Identify which cell holds the provided text, then report its [x, y] central coordinate. 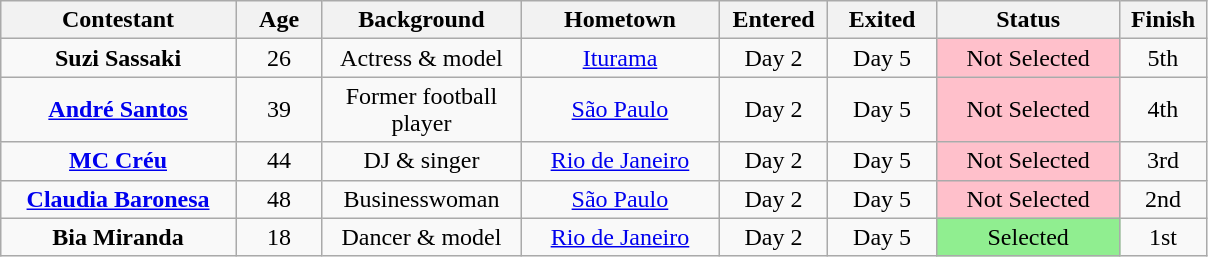
Actress & model [422, 58]
26 [279, 58]
DJ & singer [422, 161]
Businesswoman [422, 199]
Bia Miranda [118, 237]
Hometown [620, 20]
48 [279, 199]
Dancer & model [422, 237]
Finish [1163, 20]
Selected [1028, 237]
Contestant [118, 20]
5th [1163, 58]
Claudia Baronesa [118, 199]
39 [279, 110]
18 [279, 237]
André Santos [118, 110]
Background [422, 20]
Exited [882, 20]
Age [279, 20]
Former football player [422, 110]
Entered [774, 20]
Suzi Sassaki [118, 58]
Iturama [620, 58]
4th [1163, 110]
2nd [1163, 199]
1st [1163, 237]
44 [279, 161]
Status [1028, 20]
3rd [1163, 161]
MC Créu [118, 161]
